Capture the cell that displays the provided text and extract its (X, Y) central coordinate. 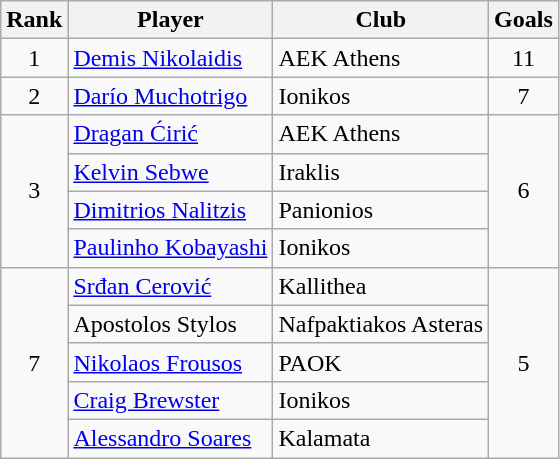
Club (381, 20)
3 (34, 191)
Apostolos Stylos (170, 324)
Paulinho Kobayashi (170, 248)
Iraklis (381, 172)
2 (34, 96)
Kallithea (381, 286)
11 (524, 58)
Kalamata (381, 438)
Goals (524, 20)
Nikolaos Frousos (170, 362)
1 (34, 58)
Rank (34, 20)
PAOK (381, 362)
Panionios (381, 210)
Dragan Ćirić (170, 134)
Srđan Cerović (170, 286)
Demis Nikolaidis (170, 58)
Darío Muchotrigo (170, 96)
Player (170, 20)
Dimitrios Nalitzis (170, 210)
Kelvin Sebwe (170, 172)
Craig Brewster (170, 400)
6 (524, 191)
Alessandro Soares (170, 438)
5 (524, 362)
Nafpaktiakos Asteras (381, 324)
